Determine the (x, y) coordinate at the center of the cell enclosing the given text.  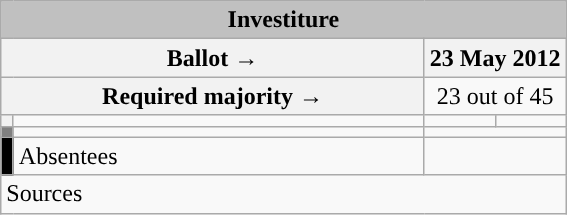
23 out of 45 (495, 96)
Required majority → (213, 96)
Ballot → (213, 58)
Investiture (284, 20)
23 May 2012 (495, 58)
Sources (284, 194)
Absentees (218, 156)
